Search for the cell housing the specified text and yield its (X, Y) center coordinate. 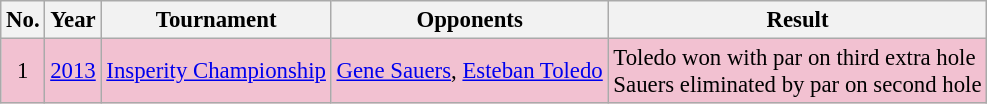
Result (798, 20)
Year (73, 20)
Tournament (216, 20)
Toledo won with par on third extra holeSauers eliminated by par on second hole (798, 72)
No. (23, 20)
Insperity Championship (216, 72)
1 (23, 72)
2013 (73, 72)
Gene Sauers, Esteban Toledo (470, 72)
Opponents (470, 20)
